Locate the cell with the specified text and output its (X, Y) center coordinate. 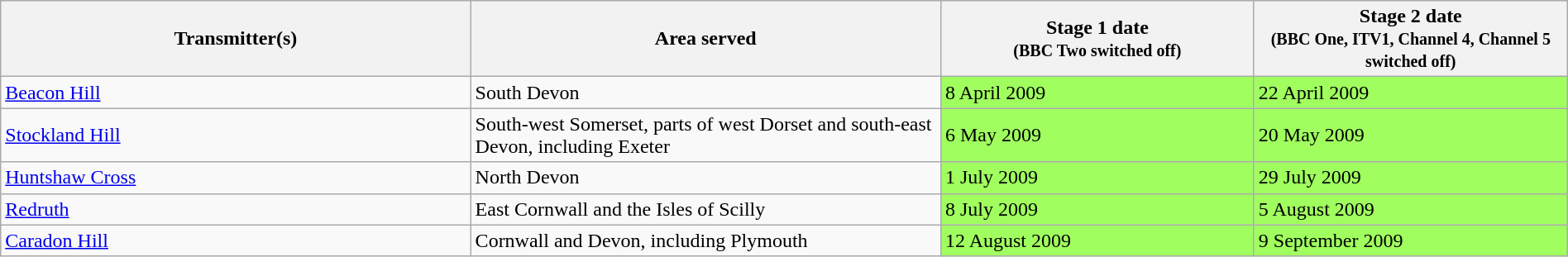
Huntshaw Cross (236, 178)
Beacon Hill (236, 93)
22 April 2009 (1411, 93)
Transmitter(s) (236, 39)
1 July 2009 (1097, 178)
Caradon Hill (236, 240)
Cornwall and Devon, including Plymouth (705, 240)
Redruth (236, 209)
South-west Somerset, parts of west Dorset and south-east Devon, including Exeter (705, 136)
Stage 2 date (BBC One, ITV1, Channel 4, Channel 5 switched off) (1411, 39)
South Devon (705, 93)
20 May 2009 (1411, 136)
North Devon (705, 178)
6 May 2009 (1097, 136)
Stage 1 date (BBC Two switched off) (1097, 39)
8 April 2009 (1097, 93)
Area served (705, 39)
9 September 2009 (1411, 240)
8 July 2009 (1097, 209)
12 August 2009 (1097, 240)
29 July 2009 (1411, 178)
5 August 2009 (1411, 209)
Stockland Hill (236, 136)
East Cornwall and the Isles of Scilly (705, 209)
